Pinpoint the cell where the given text exists, returning its [x, y] midpoint coordinate. 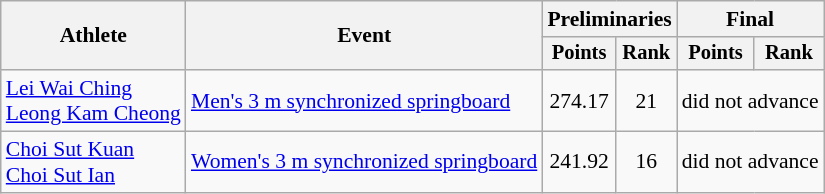
Choi Sut KuanChoi Sut Ian [94, 162]
Men's 3 m synchronized springboard [364, 100]
Lei Wai ChingLeong Kam Cheong [94, 100]
274.17 [579, 100]
Final [750, 19]
Women's 3 m synchronized springboard [364, 162]
241.92 [579, 162]
Event [364, 36]
Preliminaries [609, 19]
21 [646, 100]
16 [646, 162]
Athlete [94, 36]
